Locate the cell with the specified text and output its (X, Y) center coordinate. 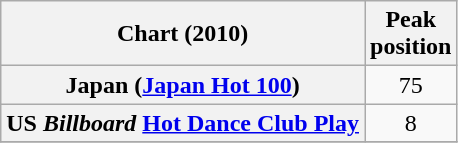
75 (411, 85)
8 (411, 123)
Peakposition (411, 34)
Japan (Japan Hot 100) (183, 85)
US Billboard Hot Dance Club Play (183, 123)
Chart (2010) (183, 34)
